Search for the cell housing the specified text and yield its (x, y) center coordinate. 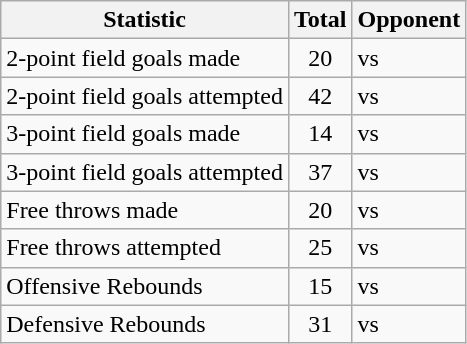
Opponent (409, 20)
Total (320, 20)
Free throws attempted (145, 248)
37 (320, 172)
25 (320, 248)
14 (320, 134)
Free throws made (145, 210)
Statistic (145, 20)
2-point field goals made (145, 58)
Offensive Rebounds (145, 286)
Defensive Rebounds (145, 324)
2-point field goals attempted (145, 96)
3-point field goals attempted (145, 172)
42 (320, 96)
15 (320, 286)
31 (320, 324)
3-point field goals made (145, 134)
